Find where the given text appears and provide that cell's center as [X, Y] coordinate. 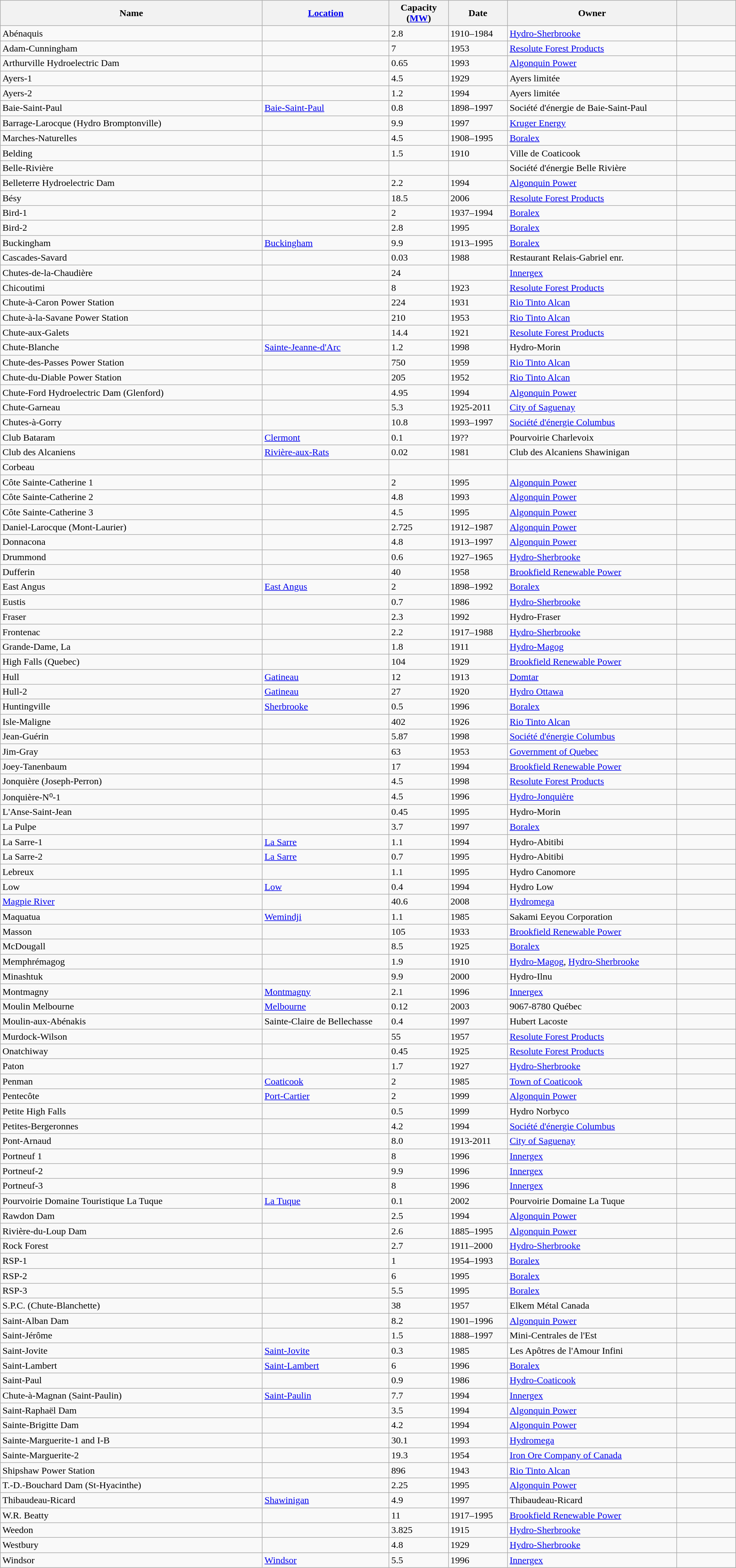
Hydro-Jonquière [592, 797]
Pentecôte [131, 1096]
Hubert Lacoste [592, 1021]
0.3 [419, 1351]
2008 [478, 902]
1917–1995 [478, 1515]
210 [419, 318]
Saint-Raphaël Dam [131, 1410]
Marches-Naturelles [131, 138]
1.7 [419, 1066]
RSP-3 [131, 1291]
Chute-Garneau [131, 407]
Saint-Jérôme [131, 1336]
1898–1997 [478, 108]
0.9 [419, 1381]
Daniel-Larocque (Mont-Laurier) [131, 527]
Club des Alcaniens [131, 452]
1 [419, 1261]
Penman [131, 1081]
Portneuf-3 [131, 1186]
8.5 [419, 947]
3.7 [419, 827]
63 [419, 752]
Société d'énergie Belle Rivière [592, 168]
Chute-des-Passes Power Station [131, 362]
Chutes-à-Gorry [131, 422]
Drummond [131, 557]
1910–1984 [478, 33]
30.1 [419, 1440]
Hydro-Magog, Hydro-Sherbrooke [592, 961]
Barrage-Larocque (Hydro Bromptonville) [131, 123]
Sainte-Brigitte Dam [131, 1425]
Cascades-Savard [131, 258]
40.6 [419, 902]
Isle-Maligne [131, 722]
1908–1995 [478, 138]
1.9 [419, 961]
3.5 [419, 1410]
Adam-Cunningham [131, 48]
1913 [478, 676]
19.3 [419, 1455]
La Sarre-2 [131, 857]
Bird-1 [131, 213]
Hydro Canomore [592, 872]
Petites-Bergeronnes [131, 1126]
1898–1992 [478, 587]
Belleterre Hydroelectric Dam [131, 183]
Saint-Alban Dam [131, 1321]
Fraser [131, 617]
Town of Coaticook [592, 1081]
Date [478, 13]
7 [419, 48]
Domtar [592, 676]
1988 [478, 258]
Owner [592, 13]
Rock Forest [131, 1246]
Kruger Energy [592, 123]
1927–1965 [478, 557]
Location [326, 13]
Ville de Coaticook [592, 153]
2000 [478, 976]
Portneuf 1 [131, 1156]
Coaticook [326, 1081]
10.8 [419, 422]
Chicoutimi [131, 288]
S.P.C. (Chute-Blanchette) [131, 1306]
Huntingville [131, 707]
Chute-aux-Galets [131, 333]
La Tuque [326, 1201]
105 [419, 932]
0.12 [419, 1006]
RSP-1 [131, 1261]
2.7 [419, 1246]
Melbourne [326, 1006]
1917–1988 [478, 632]
1912–1987 [478, 527]
Bird-2 [131, 228]
Moulin Melbourne [131, 1006]
Masson [131, 932]
Pont-Arnaud [131, 1141]
224 [419, 303]
27 [419, 692]
Westbury [131, 1545]
Ayers-1 [131, 78]
3.825 [419, 1530]
0.6 [419, 557]
Club Bataram [131, 437]
2003 [478, 1006]
Saint-Paul [131, 1381]
1925-2011 [478, 407]
14.4 [419, 333]
Magpie River [131, 902]
Sainte-Marguerite-1 and I-B [131, 1440]
Belding [131, 153]
402 [419, 722]
104 [419, 662]
Onatchiway [131, 1051]
2006 [478, 198]
Hydro Norbyco [592, 1111]
Côte Sainte-Catherine 1 [131, 482]
2.6 [419, 1231]
Lebreux [131, 872]
Dufferin [131, 572]
Hydro-Fraser [592, 617]
Société d'énergie de Baie-Saint-Paul [592, 108]
Grande-Dame, La [131, 647]
12 [419, 676]
1959 [478, 362]
1913–1997 [478, 542]
Sakami Eeyou Corporation [592, 917]
Sainte-Marguerite-2 [131, 1455]
1915 [478, 1530]
Chute-à-Caron Power Station [131, 303]
L'Anse-Saint-Jean [131, 812]
Chute-du-Diable Power Station [131, 377]
2.25 [419, 1485]
9067-8780 Québec [592, 1006]
2.725 [419, 527]
Chute-à-la-Savane Power Station [131, 318]
Hull [131, 676]
1920 [478, 692]
1921 [478, 333]
0.65 [419, 63]
Rivière-aux-Rats [326, 452]
Chute-Blanche [131, 347]
Port-Cartier [326, 1096]
1923 [478, 288]
Hydro-Ilnu [592, 976]
4.95 [419, 392]
750 [419, 362]
17 [419, 767]
Hull-2 [131, 692]
1927 [478, 1066]
Club des Alcaniens Shawinigan [592, 452]
Jim-Gray [131, 752]
Bésy [131, 198]
11 [419, 1515]
1913–1995 [478, 243]
Sainte-Claire de Bellechasse [326, 1021]
1901–1996 [478, 1321]
7.7 [419, 1395]
8.2 [419, 1321]
1913-2011 [478, 1141]
Mini-Centrales de l'Est [592, 1336]
Rawdon Dam [131, 1216]
Frontenac [131, 632]
High Falls (Quebec) [131, 662]
1954–1993 [478, 1261]
Hydro Ottawa [592, 692]
Elkem Métal Canada [592, 1306]
Belle-Rivière [131, 168]
Restaurant Relais-Gabriel enr. [592, 258]
Donnacona [131, 542]
0.03 [419, 258]
Côte Sainte-Catherine 3 [131, 512]
Clermont [326, 437]
Jonquière-N⁰-1 [131, 797]
Hydro Low [592, 887]
1926 [478, 722]
1952 [478, 377]
2.1 [419, 991]
Jonquière (Joseph-Perron) [131, 781]
1992 [478, 617]
0.02 [419, 452]
1954 [478, 1455]
Arthurville Hydroelectric Dam [131, 63]
T.-D.-Bouchard Dam (St-Hyacinthe) [131, 1485]
Ayers-2 [131, 93]
1885–1995 [478, 1231]
Pourvoirie Charlevoix [592, 437]
Memphrémagog [131, 961]
1937–1994 [478, 213]
Chutes-de-la-Chaudière [131, 273]
1.8 [419, 647]
5.87 [419, 737]
Joey-Tanenbaum [131, 767]
1993–1997 [478, 422]
Paton [131, 1066]
2.3 [419, 617]
Petite High Falls [131, 1111]
2.5 [419, 1216]
Chute-à-Magnan (Saint-Paulin) [131, 1395]
Maquatua [131, 917]
0.8 [419, 108]
40 [419, 572]
W.R. Beatty [131, 1515]
Jean-Guérin [131, 737]
Shawinigan [326, 1500]
Shipshaw Power Station [131, 1470]
Iron Ore Company of Canada [592, 1455]
896 [419, 1470]
Eustis [131, 602]
Weedon [131, 1530]
205 [419, 377]
Name [131, 13]
8.0 [419, 1141]
1911 [478, 647]
Government of Quebec [592, 752]
Corbeau [131, 467]
Les Apôtres de l'Amour Infini [592, 1351]
5.3 [419, 407]
1931 [478, 303]
La Pulpe [131, 827]
38 [419, 1306]
1943 [478, 1470]
1958 [478, 572]
Murdock-Wilson [131, 1037]
Chute-Ford Hydroelectric Dam (Glenford) [131, 392]
1888–1997 [478, 1336]
Abénaquis [131, 33]
Moulin-aux-Abénakis [131, 1021]
Saint-Paulin [326, 1395]
24 [419, 273]
McDougall [131, 947]
Sainte-Jeanne-d'Arc [326, 347]
Sherbrooke [326, 707]
Minashtuk [131, 976]
Wemindji [326, 917]
Capacity (MW) [419, 13]
Rivière-du-Loup Dam [131, 1231]
1981 [478, 452]
Hydro-Coaticook [592, 1381]
4.9 [419, 1500]
1933 [478, 932]
Pourvoirie Domaine La Tuque [592, 1201]
18.5 [419, 198]
55 [419, 1037]
Côte Sainte-Catherine 2 [131, 497]
19?? [478, 437]
1911–2000 [478, 1246]
Hydro-Magog [592, 647]
RSP-2 [131, 1276]
Portneuf-2 [131, 1171]
2002 [478, 1201]
La Sarre-1 [131, 842]
Pourvoirie Domaine Touristique La Tuque [131, 1201]
